Extract the (X, Y) coordinate from the center of the cell holding the provided text.  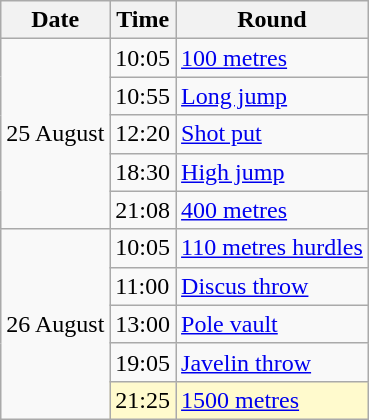
21:25 (143, 400)
Round (272, 20)
Pole vault (272, 324)
Discus throw (272, 286)
1500 metres (272, 400)
100 metres (272, 58)
26 August (56, 324)
High jump (272, 172)
Javelin throw (272, 362)
18:30 (143, 172)
Shot put (272, 134)
10:55 (143, 96)
Time (143, 20)
11:00 (143, 286)
Date (56, 20)
Long jump (272, 96)
400 metres (272, 210)
12:20 (143, 134)
110 metres hurdles (272, 248)
19:05 (143, 362)
13:00 (143, 324)
21:08 (143, 210)
25 August (56, 134)
